Determine the (x, y) coordinate at the center of the cell enclosing the given text.  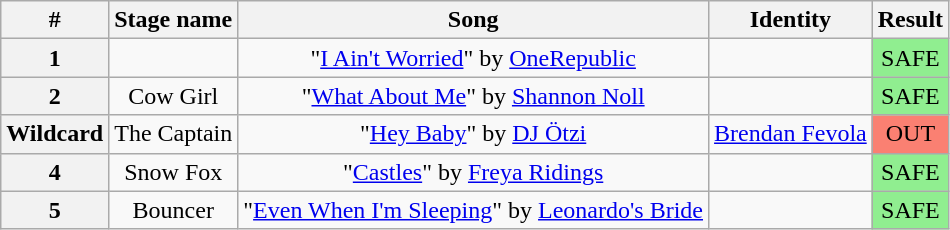
The Captain (174, 134)
# (55, 20)
Song (474, 20)
1 (55, 58)
5 (55, 210)
"Even When I'm Sleeping" by Leonardo's Bride (474, 210)
Result (910, 20)
Bouncer (174, 210)
"What About Me" by Shannon Noll (474, 96)
OUT (910, 134)
Wildcard (55, 134)
Identity (791, 20)
2 (55, 96)
Brendan Fevola (791, 134)
"Castles" by Freya Ridings (474, 172)
"I Ain't Worried" by OneRepublic (474, 58)
Stage name (174, 20)
Snow Fox (174, 172)
4 (55, 172)
"Hey Baby" by DJ Ötzi (474, 134)
Cow Girl (174, 96)
